From the cell containing the given text, extract its center point as (x, y) coordinate. 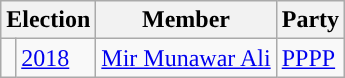
PPPP (310, 58)
Mir Munawar Ali (186, 58)
2018 (56, 58)
Party (310, 20)
Election (48, 20)
Member (186, 20)
